Capture the cell that displays the provided text and extract its [X, Y] central coordinate. 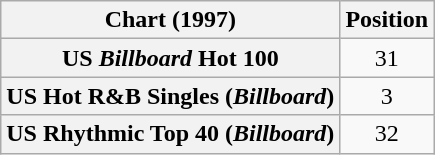
US Billboard Hot 100 [170, 58]
US Hot R&B Singles (Billboard) [170, 96]
Chart (1997) [170, 20]
3 [387, 96]
US Rhythmic Top 40 (Billboard) [170, 134]
31 [387, 58]
32 [387, 134]
Position [387, 20]
